Extract the [x, y] coordinate from the center of the cell holding the provided text.  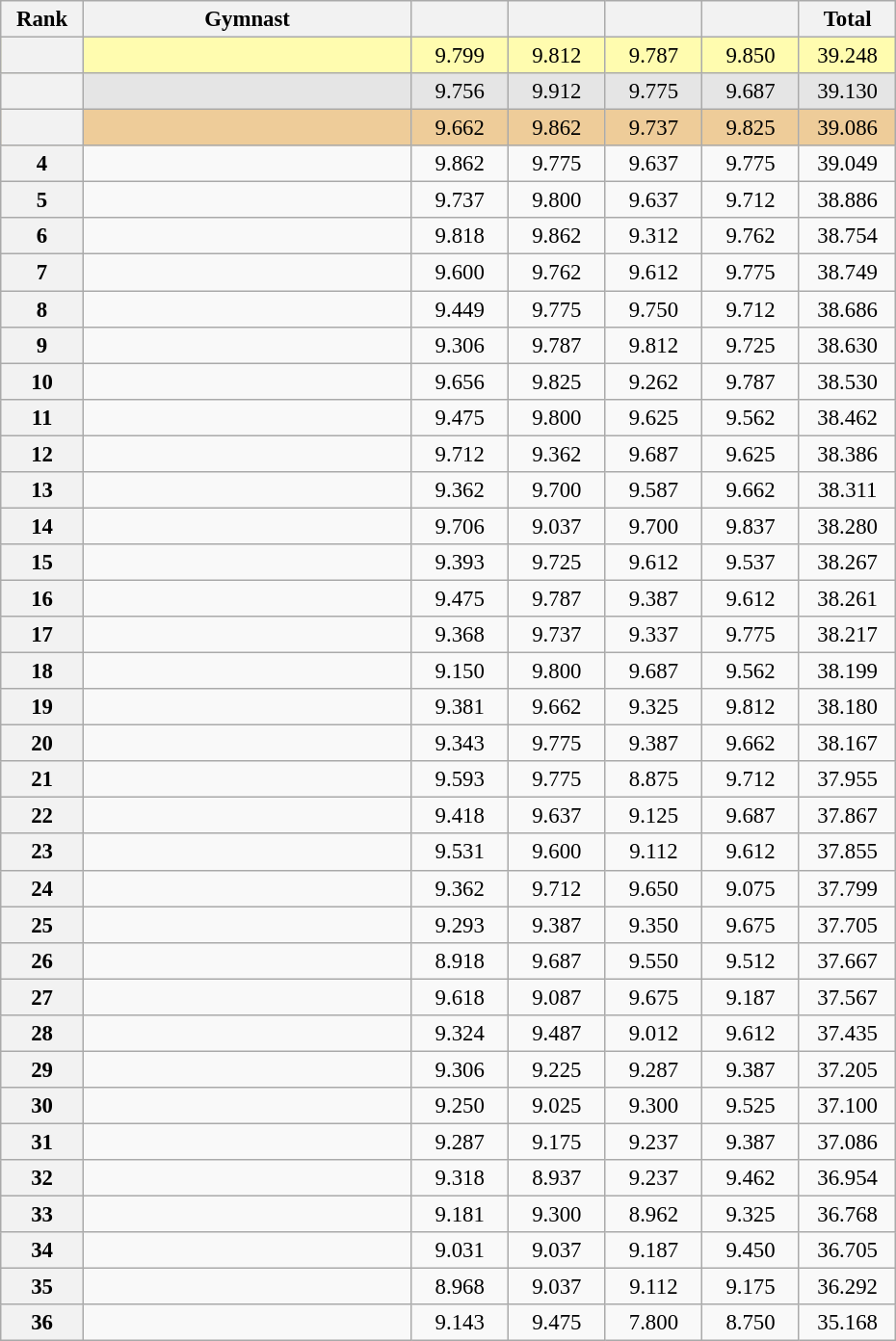
39.130 [848, 92]
7.800 [653, 1323]
9.312 [653, 236]
9.143 [461, 1323]
37.667 [848, 960]
21 [42, 779]
36.292 [848, 1287]
32 [42, 1178]
9.125 [653, 816]
36.705 [848, 1250]
7 [42, 273]
9.756 [461, 92]
9.393 [461, 563]
9.150 [461, 671]
10 [42, 381]
8.918 [461, 960]
9.593 [461, 779]
9.850 [751, 56]
11 [42, 417]
38.630 [848, 345]
Gymnast [247, 19]
9.350 [653, 925]
9.837 [751, 526]
37.435 [848, 1034]
6 [42, 236]
14 [42, 526]
9.293 [461, 925]
38.386 [848, 454]
4 [42, 164]
9.262 [653, 381]
38.754 [848, 236]
8 [42, 309]
9.531 [461, 853]
38.217 [848, 635]
9.656 [461, 381]
27 [42, 997]
34 [42, 1250]
9.343 [461, 744]
9.525 [751, 1106]
8.750 [751, 1323]
38.199 [848, 671]
5 [42, 200]
38.686 [848, 309]
9 [42, 345]
20 [42, 744]
38.749 [848, 273]
9.618 [461, 997]
9.706 [461, 526]
37.100 [848, 1106]
30 [42, 1106]
37.086 [848, 1142]
9.337 [653, 635]
35.168 [848, 1323]
9.324 [461, 1034]
24 [42, 888]
37.205 [848, 1069]
38.180 [848, 707]
37.799 [848, 888]
19 [42, 707]
16 [42, 598]
37.855 [848, 853]
9.087 [557, 997]
9.318 [461, 1178]
9.181 [461, 1215]
25 [42, 925]
9.450 [751, 1250]
9.462 [751, 1178]
17 [42, 635]
9.368 [461, 635]
18 [42, 671]
9.750 [653, 309]
38.311 [848, 490]
38.280 [848, 526]
38.530 [848, 381]
9.818 [461, 236]
31 [42, 1142]
9.512 [751, 960]
9.418 [461, 816]
9.487 [557, 1034]
37.705 [848, 925]
9.537 [751, 563]
9.799 [461, 56]
39.248 [848, 56]
33 [42, 1215]
9.650 [653, 888]
9.031 [461, 1250]
28 [42, 1034]
22 [42, 816]
9.381 [461, 707]
38.886 [848, 200]
26 [42, 960]
38.267 [848, 563]
36 [42, 1323]
36.954 [848, 1178]
8.962 [653, 1215]
13 [42, 490]
38.462 [848, 417]
8.937 [557, 1178]
9.225 [557, 1069]
Total [848, 19]
37.567 [848, 997]
9.012 [653, 1034]
38.261 [848, 598]
15 [42, 563]
39.049 [848, 164]
9.912 [557, 92]
8.968 [461, 1287]
9.250 [461, 1106]
23 [42, 853]
9.587 [653, 490]
9.449 [461, 309]
37.867 [848, 816]
35 [42, 1287]
9.025 [557, 1106]
37.955 [848, 779]
36.768 [848, 1215]
Rank [42, 19]
29 [42, 1069]
38.167 [848, 744]
12 [42, 454]
39.086 [848, 128]
9.550 [653, 960]
8.875 [653, 779]
9.075 [751, 888]
